Provide the (x, y) coordinate of the cell's center where the given text is located.  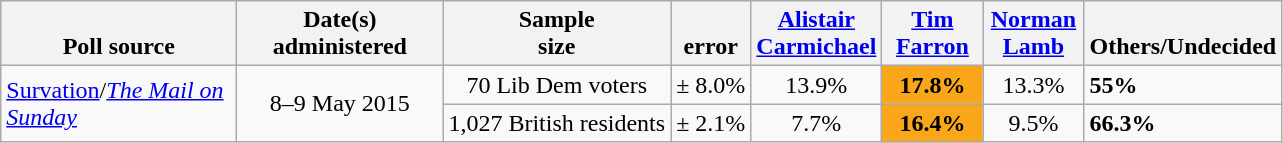
error (711, 34)
Date(s)administered (340, 34)
17.8% (932, 85)
Others/Undecided (1183, 34)
1,027 British residents (557, 123)
8–9 May 2015 (340, 104)
Poll source (119, 34)
Survation/The Mail on Sunday (119, 104)
7.7% (816, 123)
66.3% (1183, 123)
9.5% (1034, 123)
70 Lib Dem voters (557, 85)
16.4% (932, 123)
± 2.1% (711, 123)
Samplesize (557, 34)
55% (1183, 85)
Norman Lamb (1034, 34)
AlistairCarmichael (816, 34)
13.9% (816, 85)
± 8.0% (711, 85)
13.3% (1034, 85)
Tim Farron (932, 34)
